Return [X, Y] of the center of cell containing provided text 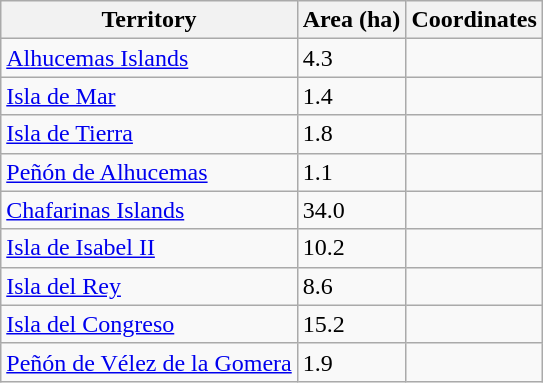
1.9 [352, 362]
Isla de Tierra [150, 134]
Peñón de Vélez de la Gomera [150, 362]
15.2 [352, 324]
Area (ha) [352, 20]
Chafarinas Islands [150, 210]
1.1 [352, 172]
Coordinates [474, 20]
Isla del Rey [150, 286]
10.2 [352, 248]
Isla del Congreso [150, 324]
Isla de Mar [150, 96]
Alhucemas Islands [150, 58]
1.4 [352, 96]
Territory [150, 20]
34.0 [352, 210]
1.8 [352, 134]
Peñón de Alhucemas [150, 172]
Isla de Isabel II [150, 248]
8.6 [352, 286]
4.3 [352, 58]
